Capture the cell that displays the provided text and extract its (X, Y) central coordinate. 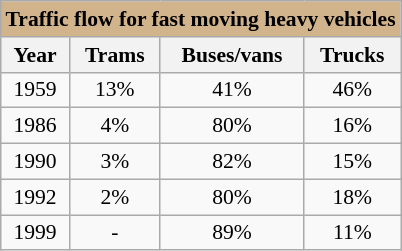
13% (115, 90)
1992 (34, 197)
89% (232, 232)
Trucks (352, 54)
16% (352, 126)
11% (352, 232)
1990 (34, 161)
Trams (115, 54)
1959 (34, 90)
82% (232, 161)
Buses/vans (232, 54)
2% (115, 197)
1986 (34, 126)
41% (232, 90)
46% (352, 90)
Traffic flow for fast moving heavy vehicles (200, 19)
3% (115, 161)
- (115, 232)
4% (115, 126)
18% (352, 197)
1999 (34, 232)
15% (352, 161)
Year (34, 54)
